Locate the cell with the specified text and output its [x, y] center coordinate. 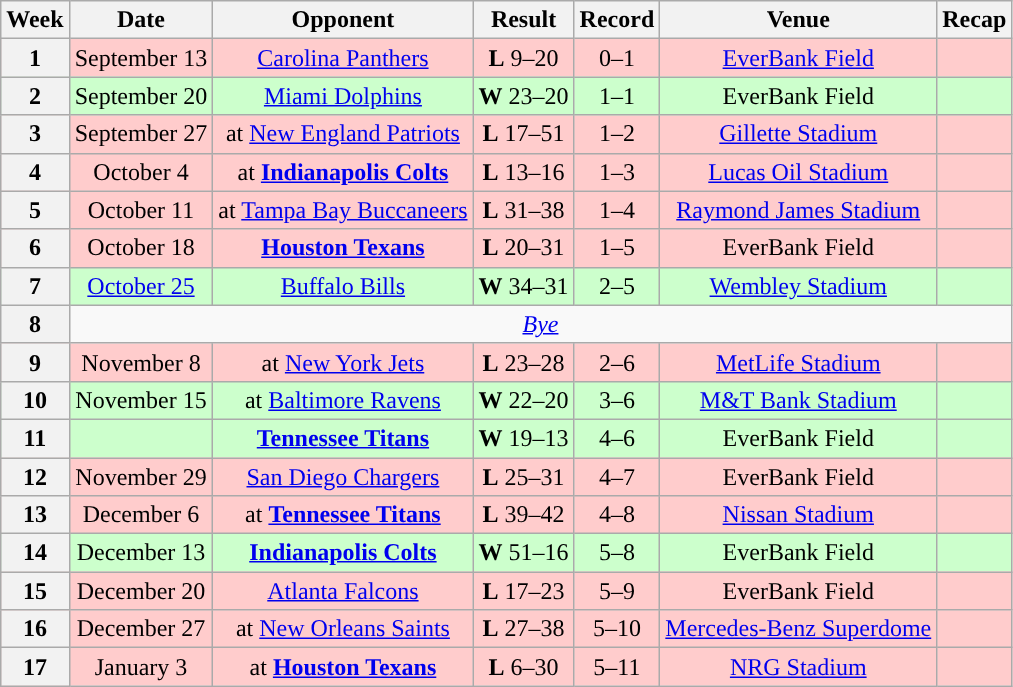
at Indianapolis Colts [343, 172]
4–7 [617, 477]
Mercedes-Benz Superdome [798, 629]
6 [35, 248]
Indianapolis Colts [343, 553]
L 17–23 [524, 591]
L 13–16 [524, 172]
at Tennessee Titans [343, 515]
Result [524, 20]
Date [141, 20]
12 [35, 477]
2–5 [617, 286]
NRG Stadium [798, 667]
Bye [540, 324]
L 17–51 [524, 134]
at Houston Texans [343, 667]
at Tampa Bay Buccaneers [343, 210]
Wembley Stadium [798, 286]
Lucas Oil Stadium [798, 172]
October 11 [141, 210]
Week [35, 20]
L 9–20 [524, 58]
14 [35, 553]
November 8 [141, 362]
M&T Bank Stadium [798, 400]
at New York Jets [343, 362]
November 29 [141, 477]
1–3 [617, 172]
5–8 [617, 553]
7 [35, 286]
17 [35, 667]
W 51–16 [524, 553]
Buffalo Bills [343, 286]
October 25 [141, 286]
September 20 [141, 96]
Record [617, 20]
15 [35, 591]
L 6–30 [524, 667]
W 19–13 [524, 438]
L 25–31 [524, 477]
Atlanta Falcons [343, 591]
5 [35, 210]
at New England Patriots [343, 134]
1 [35, 58]
December 13 [141, 553]
Tennessee Titans [343, 438]
September 13 [141, 58]
1–4 [617, 210]
MetLife Stadium [798, 362]
Venue [798, 20]
4–6 [617, 438]
3 [35, 134]
8 [35, 324]
W 34–31 [524, 286]
5–10 [617, 629]
November 15 [141, 400]
October 18 [141, 248]
at New Orleans Saints [343, 629]
13 [35, 515]
January 3 [141, 667]
Recap [974, 20]
Nissan Stadium [798, 515]
L 31–38 [524, 210]
1–5 [617, 248]
16 [35, 629]
Miami Dolphins [343, 96]
1–1 [617, 96]
L 27–38 [524, 629]
Gillette Stadium [798, 134]
9 [35, 362]
3–6 [617, 400]
2–6 [617, 362]
L 39–42 [524, 515]
0–1 [617, 58]
Carolina Panthers [343, 58]
December 27 [141, 629]
Houston Texans [343, 248]
10 [35, 400]
5–9 [617, 591]
Raymond James Stadium [798, 210]
December 6 [141, 515]
4–8 [617, 515]
11 [35, 438]
L 20–31 [524, 248]
San Diego Chargers [343, 477]
Opponent [343, 20]
W 22–20 [524, 400]
W 23–20 [524, 96]
L 23–28 [524, 362]
2 [35, 96]
at Baltimore Ravens [343, 400]
December 20 [141, 591]
5–11 [617, 667]
October 4 [141, 172]
September 27 [141, 134]
4 [35, 172]
1–2 [617, 134]
